Output the [x, y] coordinate of the center of the cell containing the given text.  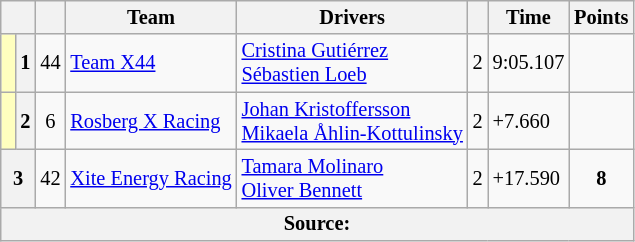
Time [529, 17]
Rosberg X Racing [150, 121]
1 [26, 63]
Xite Energy Racing [150, 178]
9:05.107 [529, 63]
Team [150, 17]
Johan Kristoffersson Mikaela Åhlin-Kottulinsky [352, 121]
8 [601, 178]
42 [50, 178]
6 [50, 121]
Drivers [352, 17]
Source: [318, 224]
Cristina Gutiérrez Sébastien Loeb [352, 63]
Team X44 [150, 63]
+17.590 [529, 178]
3 [18, 178]
44 [50, 63]
+7.660 [529, 121]
Tamara Molinaro Oliver Bennett [352, 178]
Points [601, 17]
